Output the (X, Y) coordinate of the center of the cell containing the given text.  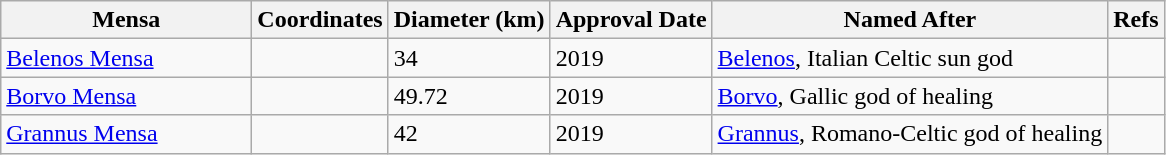
Grannus, Romano-Celtic god of healing (910, 134)
Coordinates (320, 20)
Named After (910, 20)
Approval Date (631, 20)
Belenos, Italian Celtic sun god (910, 58)
Refs (1136, 20)
34 (469, 58)
42 (469, 134)
Diameter (km) (469, 20)
Borvo, Gallic god of healing (910, 96)
49.72 (469, 96)
Mensa (126, 20)
Grannus Mensa (126, 134)
Borvo Mensa (126, 96)
Belenos Mensa (126, 58)
